Find where the given text appears and provide that cell's center as [X, Y] coordinate. 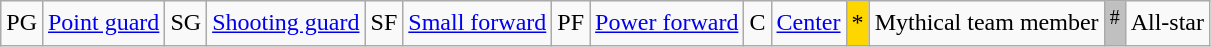
All-star [1167, 24]
SF [384, 24]
# [1114, 24]
PG [22, 24]
Point guard [103, 24]
Center [808, 24]
* [858, 24]
Power forward [667, 24]
SG [186, 24]
PF [571, 24]
Mythical team member [986, 24]
C [758, 24]
Shooting guard [286, 24]
Small forward [478, 24]
